Locate the cell with the specified text and output its (x, y) center coordinate. 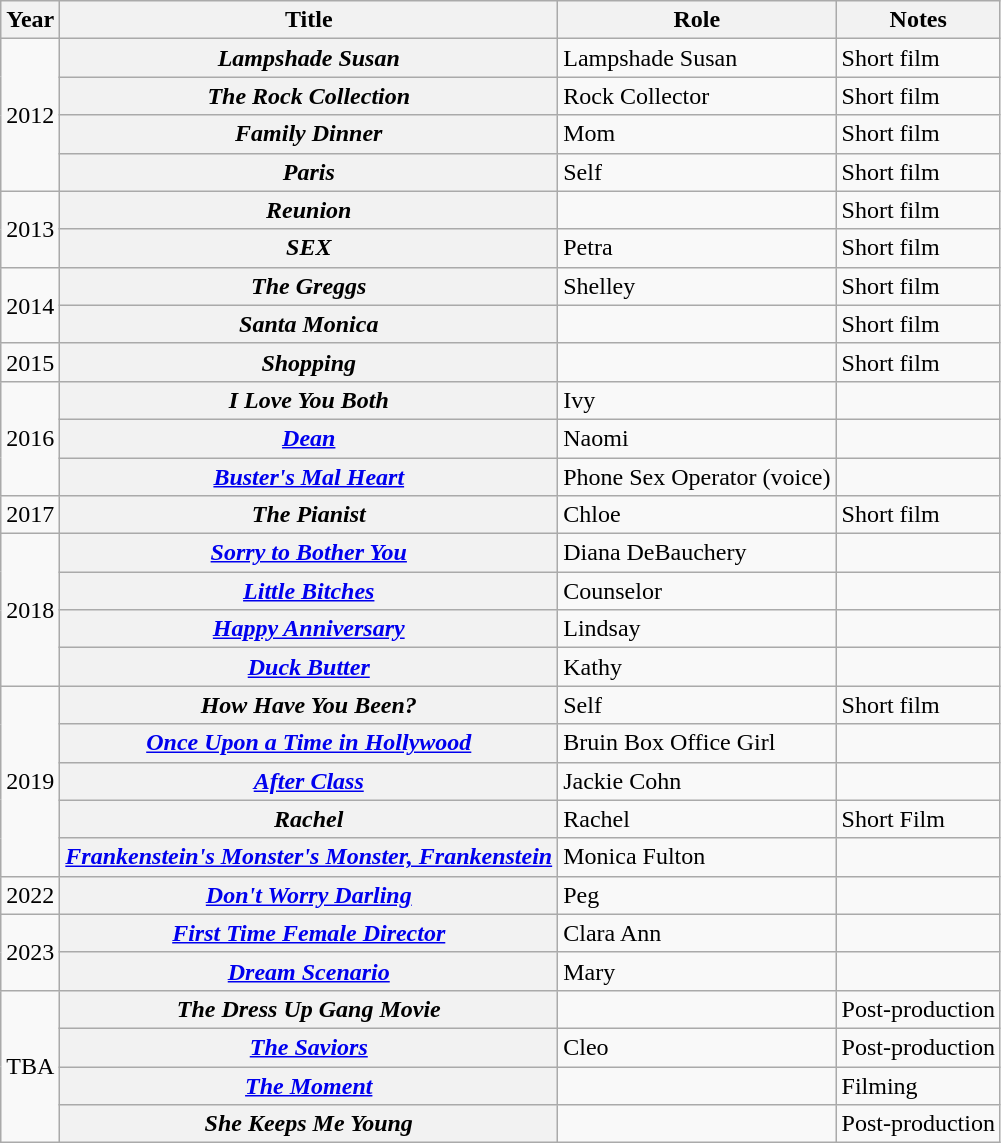
How Have You Been? (309, 705)
The Moment (309, 1085)
Year (30, 20)
TBA (30, 1066)
2013 (30, 229)
2018 (30, 610)
The Greggs (309, 286)
After Class (309, 781)
Paris (309, 172)
Chloe (697, 515)
2017 (30, 515)
Jackie Cohn (697, 781)
Frankenstein's Monster's Monster, Frankenstein (309, 857)
Happy Anniversary (309, 629)
Filming (918, 1085)
Counselor (697, 591)
Once Upon a Time in Hollywood (309, 743)
The Saviors (309, 1047)
Lindsay (697, 629)
Short Film (918, 819)
Role (697, 20)
Monica Fulton (697, 857)
The Rock Collection (309, 96)
Shopping (309, 362)
Bruin Box Office Girl (697, 743)
Title (309, 20)
Don't Worry Darling (309, 895)
Buster's Mal Heart (309, 477)
I Love You Both (309, 400)
Duck Butter (309, 667)
Kathy (697, 667)
Little Bitches (309, 591)
Phone Sex Operator (voice) (697, 477)
2019 (30, 781)
Dean (309, 438)
Naomi (697, 438)
Clara Ann (697, 933)
2015 (30, 362)
Sorry to Bother You (309, 553)
The Dress Up Gang Movie (309, 1009)
Notes (918, 20)
She Keeps Me Young (309, 1124)
SEX (309, 248)
First Time Female Director (309, 933)
Reunion (309, 210)
Shelley (697, 286)
Rock Collector (697, 96)
Dream Scenario (309, 971)
Peg (697, 895)
Family Dinner (309, 134)
Cleo (697, 1047)
2014 (30, 305)
Ivy (697, 400)
Petra (697, 248)
2023 (30, 952)
Mary (697, 971)
2022 (30, 895)
Santa Monica (309, 324)
Mom (697, 134)
2012 (30, 115)
2016 (30, 438)
Diana DeBauchery (697, 553)
The Pianist (309, 515)
